Detect which cell encompasses the target text, then output its (X, Y) center coordinate. 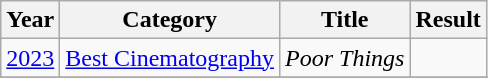
Result (448, 20)
2023 (30, 58)
Best Cinematography (170, 58)
Poor Things (345, 58)
Category (170, 20)
Year (30, 20)
Title (345, 20)
